Return [x, y] of the center of cell containing provided text 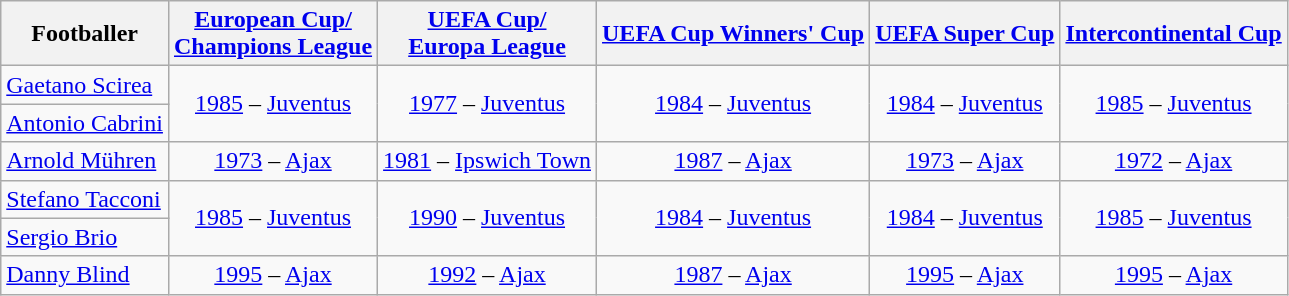
Antonio Cabrini [85, 123]
Sergio Brio [85, 237]
1977 – Juventus [488, 104]
Danny Blind [85, 275]
1990 – Juventus [488, 218]
1992 – Ajax [488, 275]
UEFA Cup/Europa League [488, 34]
1972 – Ajax [1174, 161]
1981 – Ipswich Town [488, 161]
Gaetano Scirea [85, 85]
UEFA Super Cup [965, 34]
Intercontinental Cup [1174, 34]
Stefano Tacconi [85, 199]
UEFA Cup Winners' Cup [734, 34]
Arnold Mühren [85, 161]
European Cup/Champions League [272, 34]
Footballer [85, 34]
